Extract the [x, y] coordinate from the center of the cell holding the provided text.  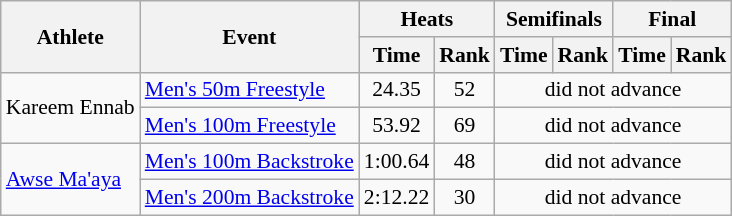
1:00.64 [396, 162]
52 [464, 90]
48 [464, 162]
Men's 100m Backstroke [250, 162]
Final [672, 19]
2:12.22 [396, 197]
Heats [427, 19]
24.35 [396, 90]
Men's 200m Backstroke [250, 197]
Athlete [70, 36]
Event [250, 36]
69 [464, 126]
Men's 50m Freestyle [250, 90]
30 [464, 197]
Kareem Ennab [70, 108]
53.92 [396, 126]
Men's 100m Freestyle [250, 126]
Semifinals [554, 19]
Awse Ma'aya [70, 180]
